Pinpoint the cell where the given text exists, returning its [X, Y] midpoint coordinate. 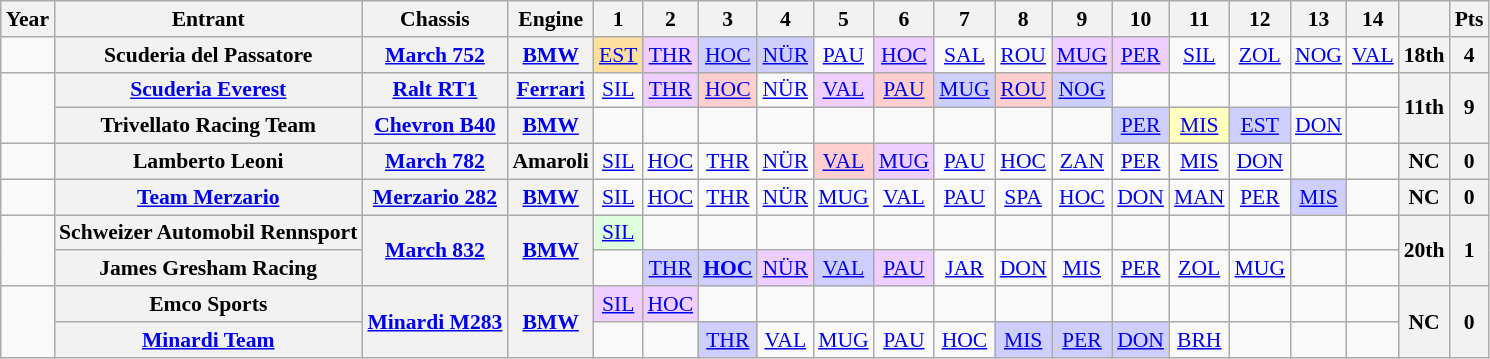
7 [964, 19]
Trivellato Racing Team [208, 126]
JAR [964, 269]
Scuderia del Passatore [208, 55]
Emco Sports [208, 304]
Scuderia Everest [208, 90]
Ferrari [550, 90]
11th [1424, 108]
8 [1024, 19]
11 [1200, 19]
6 [904, 19]
Pts [1470, 19]
12 [1260, 19]
3 [728, 19]
Chassis [434, 19]
20th [1424, 250]
Lamberto Leoni [208, 162]
March 782 [434, 162]
Entrant [208, 19]
Team Merzario [208, 197]
14 [1373, 19]
13 [1318, 19]
March 752 [434, 55]
BRH [1200, 340]
Year [28, 19]
SPA [1024, 197]
Amaroli [550, 162]
Minardi M283 [434, 322]
March 832 [434, 250]
10 [1140, 19]
Chevron B40 [434, 126]
Minardi Team [208, 340]
Schweizer Automobil Rennsport [208, 233]
ZAN [1082, 162]
James Gresham Racing [208, 269]
Ralt RT1 [434, 90]
Merzario 282 [434, 197]
18th [1424, 55]
2 [670, 19]
SAL [964, 55]
Engine [550, 19]
5 [844, 19]
MAN [1200, 197]
